Capture the cell that displays the provided text and extract its [x, y] central coordinate. 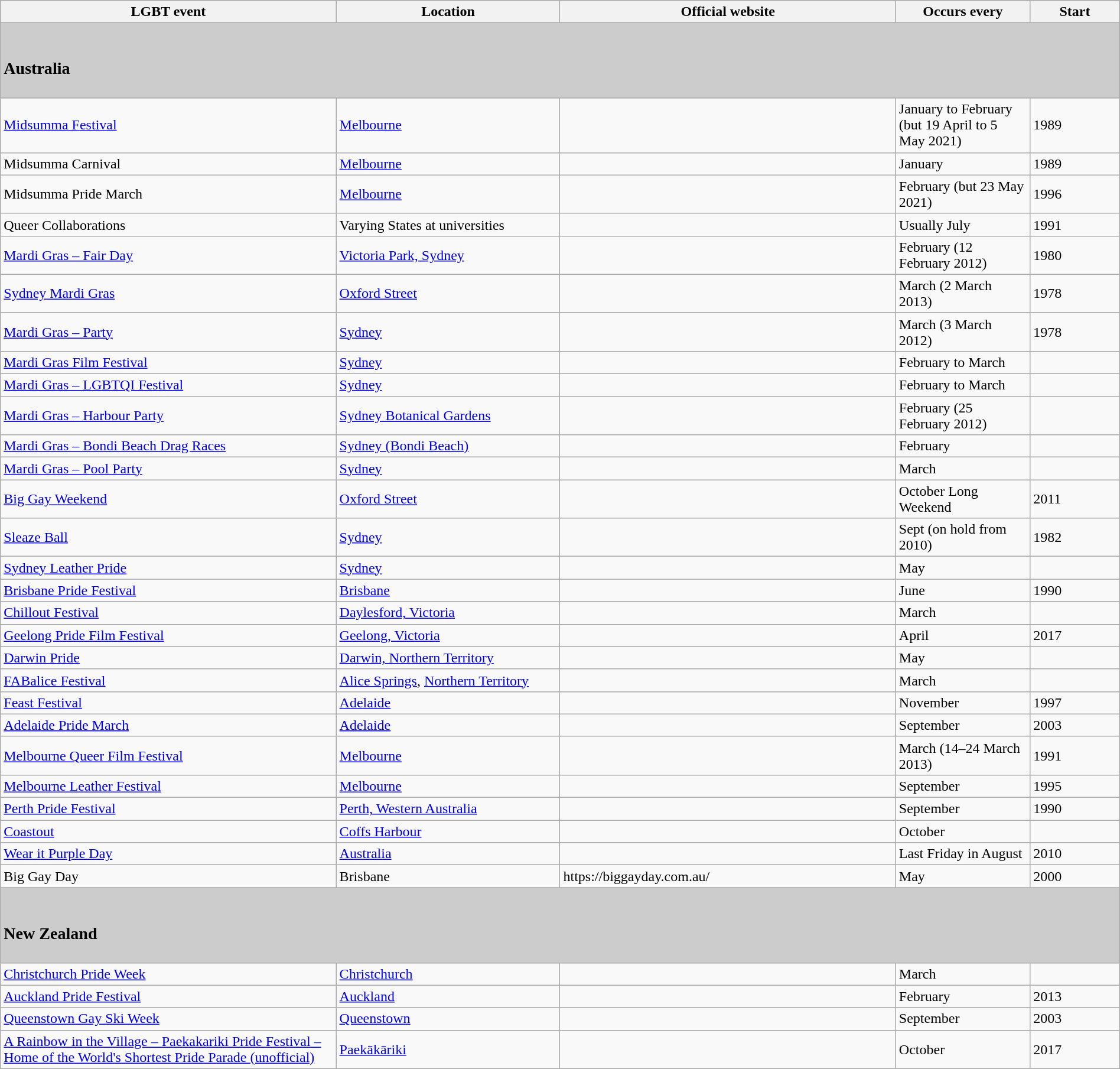
Big Gay Weekend [168, 499]
Midsumma Festival [168, 125]
Auckland [448, 996]
February (12 February 2012) [963, 255]
Melbourne Queer Film Festival [168, 755]
Coffs Harbour [448, 831]
Queenstown Gay Ski Week [168, 1019]
2010 [1075, 854]
Feast Festival [168, 703]
Mardi Gras Film Festival [168, 362]
February (25 February 2012) [963, 416]
Midsumma Carnival [168, 164]
Paekākāriki [448, 1049]
Mardi Gras – Bondi Beach Drag Races [168, 446]
1982 [1075, 538]
Mardi Gras – LGBTQI Festival [168, 385]
https://biggayday.com.au/ [728, 876]
Sydney Botanical Gardens [448, 416]
Brisbane Pride Festival [168, 590]
Sydney Leather Pride [168, 568]
April [963, 635]
Midsumma Pride March [168, 194]
Perth, Western Australia [448, 809]
Victoria Park, Sydney [448, 255]
Sydney (Bondi Beach) [448, 446]
Start [1075, 12]
February (but 23 May 2021) [963, 194]
Varying States at universities [448, 225]
Official website [728, 12]
Auckland Pride Festival [168, 996]
Last Friday in August [963, 854]
Melbourne Leather Festival [168, 786]
Sydney Mardi Gras [168, 293]
November [963, 703]
Sept (on hold from 2010) [963, 538]
Daylesford, Victoria [448, 613]
2011 [1075, 499]
January to February (but 19 April to 5 May 2021) [963, 125]
Coastout [168, 831]
1997 [1075, 703]
LGBT event [168, 12]
1980 [1075, 255]
Usually July [963, 225]
Mardi Gras – Party [168, 332]
Mardi Gras – Pool Party [168, 469]
October Long Weekend [963, 499]
2000 [1075, 876]
Mardi Gras – Harbour Party [168, 416]
Mardi Gras – Fair Day [168, 255]
Darwin, Northern Territory [448, 658]
March (3 March 2012) [963, 332]
Geelong, Victoria [448, 635]
Chillout Festival [168, 613]
2013 [1075, 996]
Geelong Pride Film Festival [168, 635]
Alice Springs, Northern Territory [448, 680]
Occurs every [963, 12]
1995 [1075, 786]
March (14–24 March 2013) [963, 755]
FABalice Festival [168, 680]
Sleaze Ball [168, 538]
January [963, 164]
Big Gay Day [168, 876]
Christchurch [448, 974]
1996 [1075, 194]
Adelaide Pride March [168, 725]
Christchurch Pride Week [168, 974]
A Rainbow in the Village – Paekakariki Pride Festival – Home of the World's Shortest Pride Parade (unofficial) [168, 1049]
Queenstown [448, 1019]
Darwin Pride [168, 658]
Wear it Purple Day [168, 854]
Queer Collaborations [168, 225]
New Zealand [560, 925]
June [963, 590]
Location [448, 12]
Perth Pride Festival [168, 809]
March (2 March 2013) [963, 293]
